Detect which cell encompasses the target text, then output its (X, Y) center coordinate. 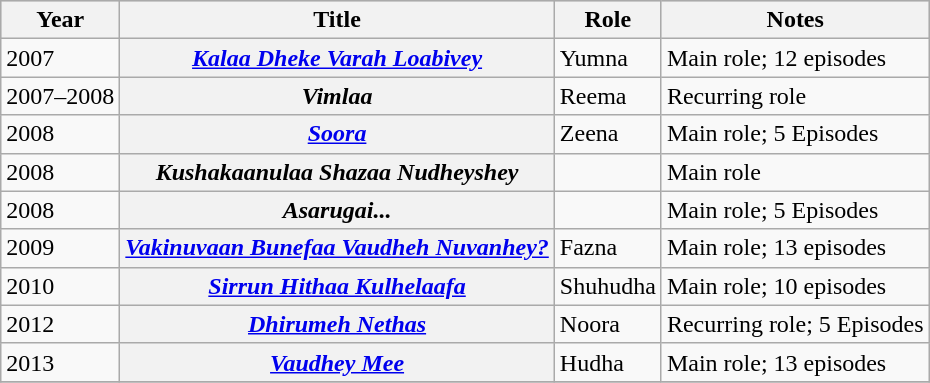
Kalaa Dheke Varah Loabivey (338, 58)
Soora (338, 134)
Year (60, 20)
Notes (795, 20)
Shuhudha (608, 286)
Dhirumeh Nethas (338, 324)
Yumna (608, 58)
Fazna (608, 248)
2007 (60, 58)
Main role (795, 172)
Recurring role; 5 Episodes (795, 324)
Asarugai... (338, 210)
2012 (60, 324)
2013 (60, 362)
Role (608, 20)
Main role; 10 episodes (795, 286)
2007–2008 (60, 96)
2009 (60, 248)
Noora (608, 324)
Hudha (608, 362)
Kushakaanulaa Shazaa Nudheyshey (338, 172)
Title (338, 20)
Vimlaa (338, 96)
Zeena (608, 134)
Sirrun Hithaa Kulhelaafa (338, 286)
Recurring role (795, 96)
Main role; 12 episodes (795, 58)
Vakinuvaan Bunefaa Vaudheh Nuvanhey? (338, 248)
Vaudhey Mee (338, 362)
2010 (60, 286)
Reema (608, 96)
